Find where the given text appears and provide that cell's center as (x, y) coordinate. 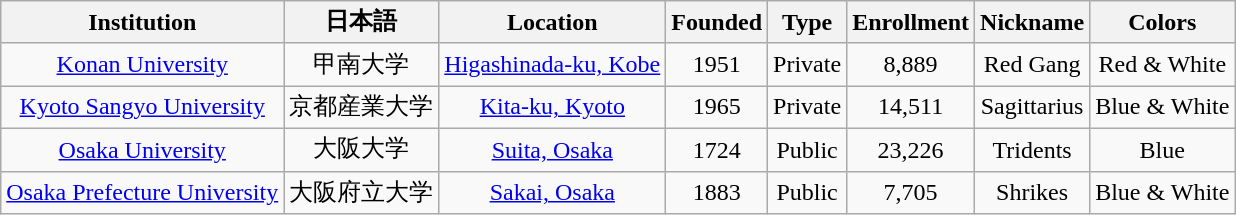
Blue (1162, 150)
甲南大学 (362, 64)
Osaka Prefecture University (142, 192)
23,226 (911, 150)
大阪府立大学 (362, 192)
Konan University (142, 64)
Sakai, Osaka (552, 192)
Kyoto Sangyo University (142, 108)
Enrollment (911, 22)
京都産業大学 (362, 108)
Location (552, 22)
大阪大学 (362, 150)
1965 (717, 108)
Suita, Osaka (552, 150)
8,889 (911, 64)
Tridents (1032, 150)
Kita-ku, Kyoto (552, 108)
Institution (142, 22)
1951 (717, 64)
Red Gang (1032, 64)
Shrikes (1032, 192)
7,705 (911, 192)
1724 (717, 150)
Osaka University (142, 150)
14,511 (911, 108)
Nickname (1032, 22)
Colors (1162, 22)
Type (808, 22)
Red & White (1162, 64)
1883 (717, 192)
Sagittarius (1032, 108)
Higashinada-ku, Kobe (552, 64)
日本語 (362, 22)
Founded (717, 22)
